From the cell containing the given text, extract its center point as (X, Y) coordinate. 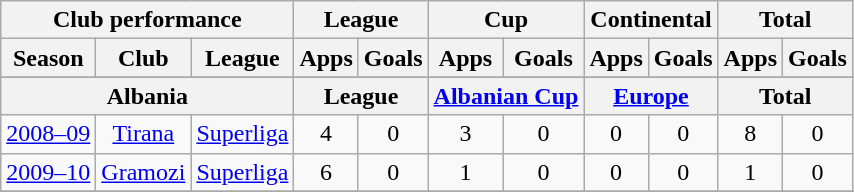
6 (326, 172)
Albania (148, 96)
Season (48, 58)
Continental (651, 20)
2009–10 (48, 172)
8 (750, 134)
4 (326, 134)
Gramozi (144, 172)
Club performance (148, 20)
2008–09 (48, 134)
Europe (651, 96)
Club (144, 58)
Cup (506, 20)
3 (466, 134)
Albanian Cup (506, 96)
Tirana (144, 134)
